From the cell containing the given text, extract its center point as (x, y) coordinate. 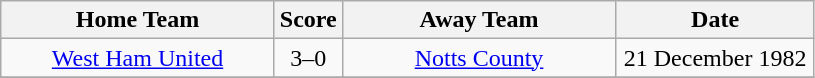
Notts County (479, 58)
Home Team (138, 20)
Score (308, 20)
21 December 1982 (716, 58)
Away Team (479, 20)
3–0 (308, 58)
West Ham United (138, 58)
Date (716, 20)
